Output the [x, y] coordinate of the center of the cell containing the given text.  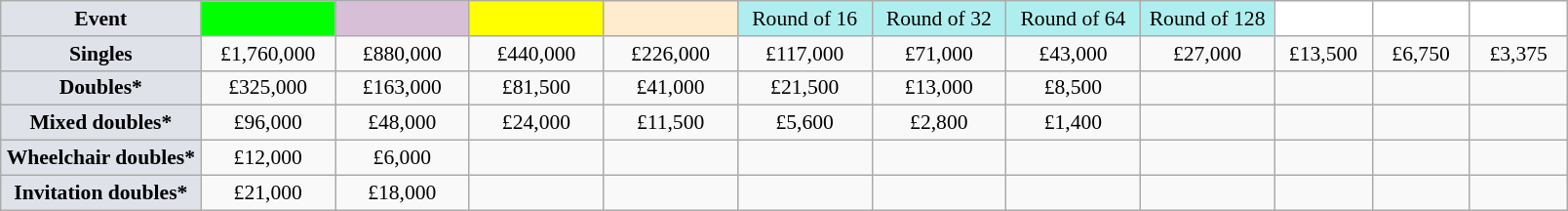
£5,600 [804, 123]
£2,800 [939, 123]
Doubles* [101, 88]
Singles [101, 54]
£6,750 [1421, 54]
£41,000 [671, 88]
£12,000 [268, 158]
£24,000 [536, 123]
£6,000 [403, 158]
£11,500 [671, 123]
Round of 16 [804, 19]
£3,375 [1518, 54]
£27,000 [1207, 54]
£48,000 [403, 123]
£117,000 [804, 54]
£226,000 [671, 54]
£163,000 [403, 88]
£43,000 [1074, 54]
Invitation doubles* [101, 192]
£13,000 [939, 88]
£21,500 [804, 88]
Wheelchair doubles* [101, 158]
£21,000 [268, 192]
£81,500 [536, 88]
Mixed doubles* [101, 123]
£440,000 [536, 54]
£71,000 [939, 54]
£1,400 [1074, 123]
£8,500 [1074, 88]
£18,000 [403, 192]
£325,000 [268, 88]
£1,760,000 [268, 54]
£13,500 [1323, 54]
£880,000 [403, 54]
Event [101, 19]
Round of 32 [939, 19]
Round of 128 [1207, 19]
Round of 64 [1074, 19]
£96,000 [268, 123]
